Scan for the cell matching the given text and deliver its [X, Y] coordinate at center. 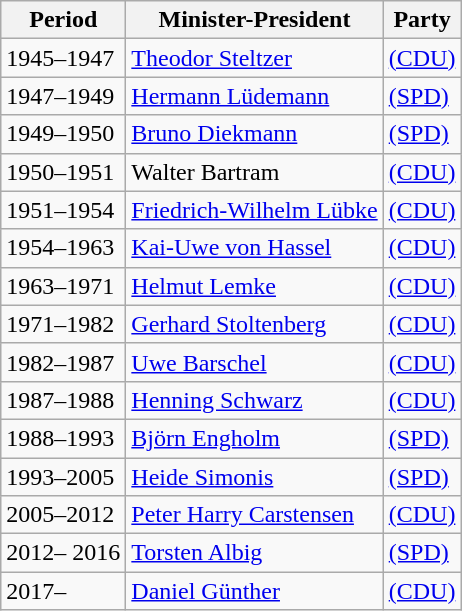
Björn Engholm [254, 438]
Hermann Lüdemann [254, 96]
1949–1950 [64, 134]
1963–1971 [64, 286]
Bruno Diekmann [254, 134]
1954–1963 [64, 248]
1945–1947 [64, 58]
Friedrich-Wilhelm Lübke [254, 210]
Minister-President [254, 20]
2005–2012 [64, 515]
Heide Simonis [254, 477]
Daniel Günther [254, 591]
1982–1987 [64, 362]
Walter Bartram [254, 172]
Peter Harry Carstensen [254, 515]
Helmut Lemke [254, 286]
Gerhard Stoltenberg [254, 324]
Kai-Uwe von Hassel [254, 248]
2012– 2016 [64, 553]
1947–1949 [64, 96]
Theodor Steltzer [254, 58]
1988–1993 [64, 438]
1987–1988 [64, 400]
Uwe Barschel [254, 362]
1993–2005 [64, 477]
1951–1954 [64, 210]
Torsten Albig [254, 553]
Henning Schwarz [254, 400]
1950–1951 [64, 172]
Period [64, 20]
2017– [64, 591]
1971–1982 [64, 324]
Party [422, 20]
